Extract the (x, y) coordinate from the center of the cell holding the provided text.  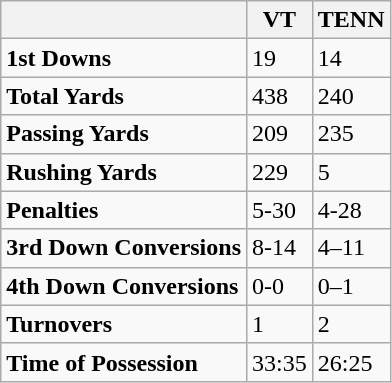
229 (280, 172)
Penalties (124, 210)
Time of Possession (124, 362)
1 (280, 324)
TENN (351, 20)
4-28 (351, 210)
26:25 (351, 362)
2 (351, 324)
8-14 (280, 248)
235 (351, 134)
19 (280, 58)
Turnovers (124, 324)
438 (280, 96)
Passing Yards (124, 134)
VT (280, 20)
4th Down Conversions (124, 286)
209 (280, 134)
0-0 (280, 286)
5 (351, 172)
1st Downs (124, 58)
0–1 (351, 286)
3rd Down Conversions (124, 248)
240 (351, 96)
5-30 (280, 210)
Total Yards (124, 96)
33:35 (280, 362)
4–11 (351, 248)
14 (351, 58)
Rushing Yards (124, 172)
